Detect which cell encompasses the target text, then output its (X, Y) center coordinate. 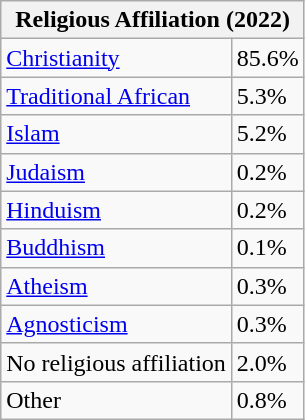
5.3% (268, 96)
0.1% (268, 248)
Other (116, 400)
Buddhism (116, 248)
Atheism (116, 286)
Christianity (116, 58)
5.2% (268, 134)
Religious Affiliation (2022) (153, 20)
No religious affiliation (116, 362)
85.6% (268, 58)
0.8% (268, 400)
Islam (116, 134)
Judaism (116, 172)
Agnosticism (116, 324)
Traditional African (116, 96)
2.0% (268, 362)
Hinduism (116, 210)
